Detect which cell encompasses the target text, then output its (X, Y) center coordinate. 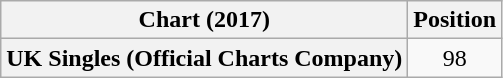
Position (455, 20)
98 (455, 58)
Chart (2017) (204, 20)
UK Singles (Official Charts Company) (204, 58)
